Pinpoint the cell where the given text exists, returning its [x, y] midpoint coordinate. 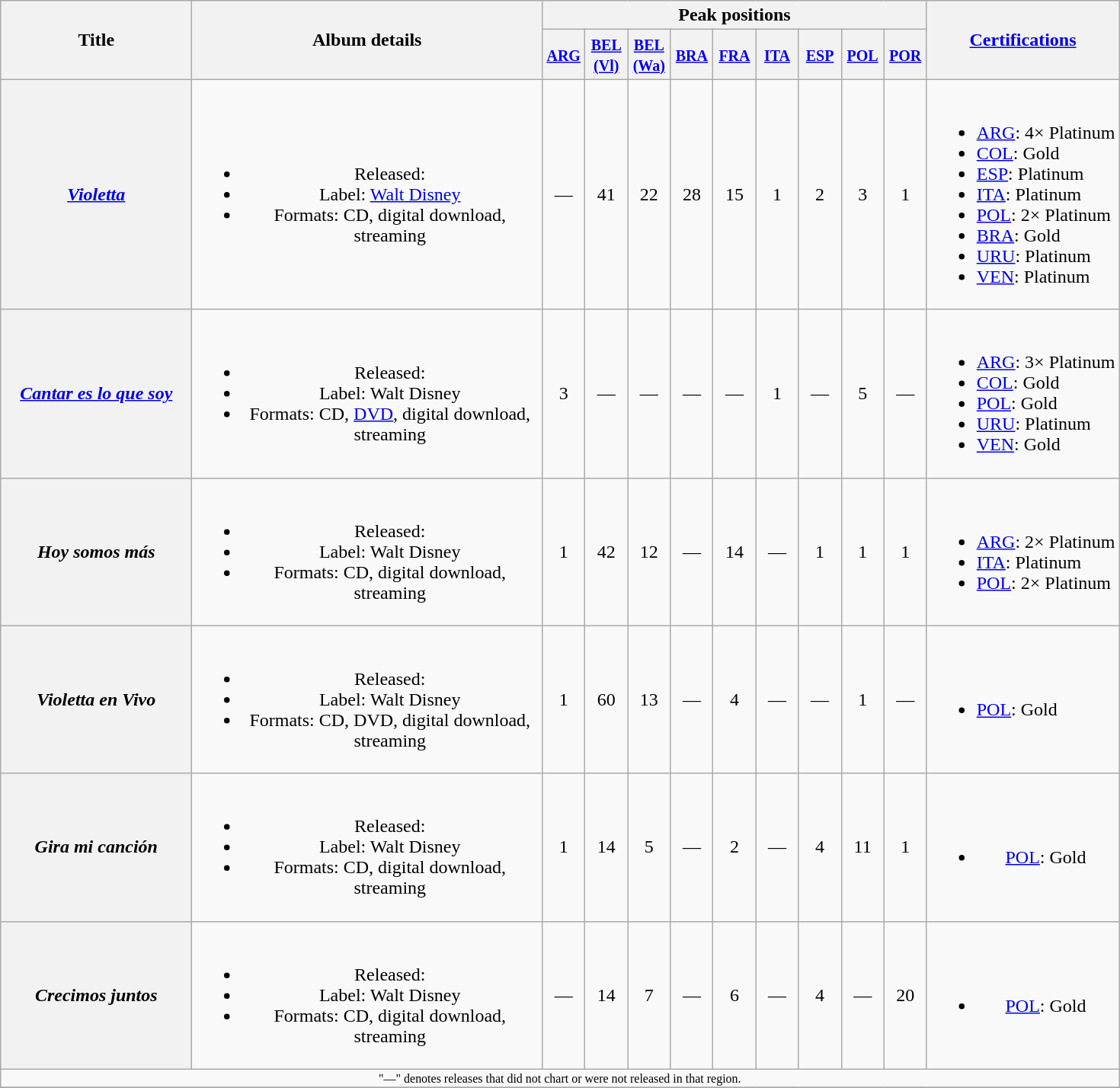
22 [649, 194]
ARG: 4× PlatinumCOL: GoldESP: PlatinumITA: PlatinumPOL: 2× PlatinumBRA: GoldURU: PlatinumVEN: Platinum [1022, 194]
Hoy somos más [96, 552]
ARG: 3× PlatinumCOL: GoldPOL: GoldURU: PlatinumVEN: Gold [1022, 393]
41 [606, 194]
BRA [692, 55]
BEL (Wa) [649, 55]
Peak positions [734, 15]
28 [692, 194]
15 [734, 194]
"—" denotes releases that did not chart or were not released in that region. [560, 1078]
FRA [734, 55]
60 [606, 699]
6 [734, 995]
Cantar es lo que soy [96, 393]
42 [606, 552]
Title [96, 40]
13 [649, 699]
POR [905, 55]
20 [905, 995]
ARG [564, 55]
ESP [820, 55]
Crecimos juntos [96, 995]
12 [649, 552]
ITA [777, 55]
ARG: 2× PlatinumITA: PlatinumPOL: 2× Platinum [1022, 552]
POL [862, 55]
11 [862, 847]
Album details [367, 40]
Certifications [1022, 40]
BEL (Vl) [606, 55]
Gira mi canción [96, 847]
Violetta [96, 194]
7 [649, 995]
Violetta en Vivo [96, 699]
